Locate the cell with the specified text and output its [x, y] center coordinate. 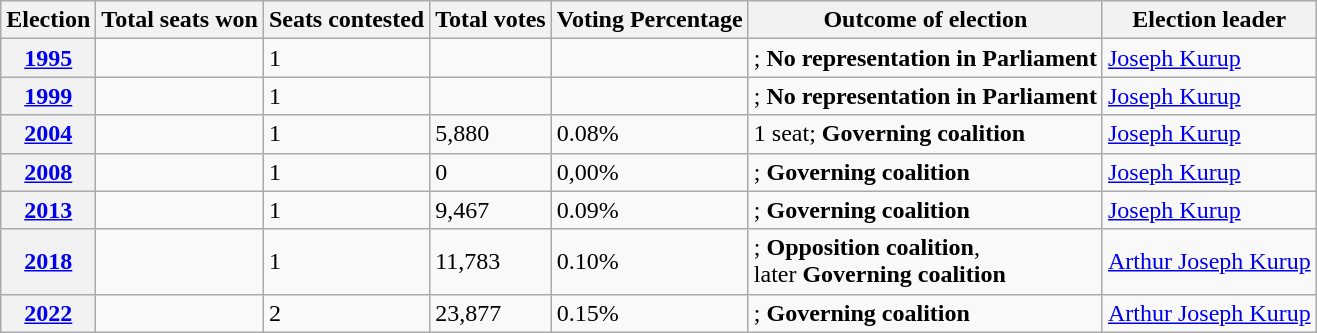
11,783 [491, 262]
2022 [48, 313]
Election leader [1209, 20]
5,880 [491, 134]
1999 [48, 96]
1 seat; Governing coalition [925, 134]
2004 [48, 134]
Total seats won [180, 20]
Total votes [491, 20]
2018 [48, 262]
0,00% [650, 172]
Voting Percentage [650, 20]
0.08% [650, 134]
2 [346, 313]
Seats contested [346, 20]
2008 [48, 172]
; Opposition coalition, later Governing coalition [925, 262]
23,877 [491, 313]
2013 [48, 210]
Outcome of election [925, 20]
0 [491, 172]
Election [48, 20]
0.15% [650, 313]
1995 [48, 58]
0.10% [650, 262]
9,467 [491, 210]
0.09% [650, 210]
